Locate the cell with the specified text and output its [X, Y] center coordinate. 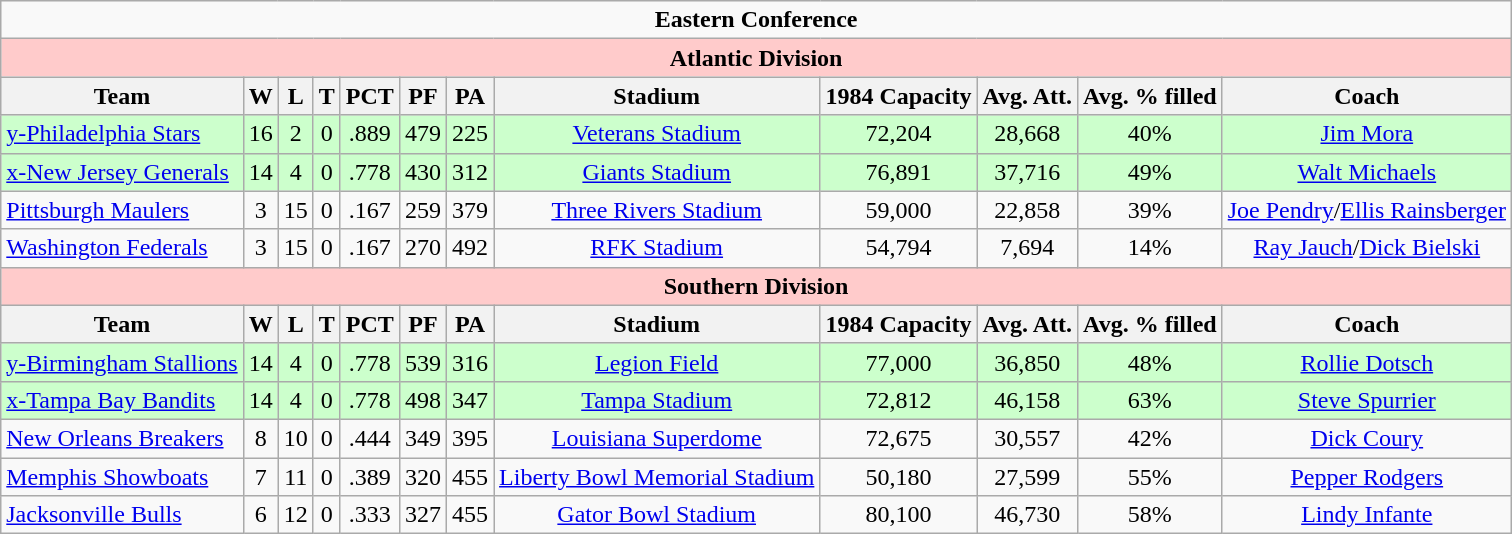
Louisiana Superdome [657, 438]
316 [470, 362]
12 [296, 515]
349 [422, 438]
Eastern Conference [756, 20]
Pepper Rodgers [1366, 477]
37,716 [1028, 172]
11 [296, 477]
.333 [370, 515]
2 [296, 134]
Atlantic Division [756, 58]
Rollie Dotsch [1366, 362]
6 [260, 515]
16 [260, 134]
RFK Stadium [657, 248]
49% [1150, 172]
55% [1150, 477]
80,100 [898, 515]
58% [1150, 515]
327 [422, 515]
x-Tampa Bay Bandits [122, 400]
76,891 [898, 172]
.389 [370, 477]
225 [470, 134]
42% [1150, 438]
x-New Jersey Generals [122, 172]
39% [1150, 210]
22,858 [1028, 210]
77,000 [898, 362]
Veterans Stadium [657, 134]
54,794 [898, 248]
New Orleans Breakers [122, 438]
Walt Michaels [1366, 172]
395 [470, 438]
Tampa Stadium [657, 400]
Memphis Showboats [122, 477]
Ray Jauch/Dick Bielski [1366, 248]
312 [470, 172]
36,850 [1028, 362]
y-Birmingham Stallions [122, 362]
Pittsburgh Maulers [122, 210]
Giants Stadium [657, 172]
270 [422, 248]
430 [422, 172]
30,557 [1028, 438]
Legion Field [657, 362]
46,730 [1028, 515]
Jim Mora [1366, 134]
Dick Coury [1366, 438]
Gator Bowl Stadium [657, 515]
50,180 [898, 477]
Three Rivers Stadium [657, 210]
Joe Pendry/Ellis Rainsberger [1366, 210]
40% [1150, 134]
479 [422, 134]
y-Philadelphia Stars [122, 134]
10 [296, 438]
539 [422, 362]
Washington Federals [122, 248]
Lindy Infante [1366, 515]
498 [422, 400]
.889 [370, 134]
27,599 [1028, 477]
Jacksonville Bulls [122, 515]
Southern Division [756, 286]
72,675 [898, 438]
14% [1150, 248]
48% [1150, 362]
8 [260, 438]
7 [260, 477]
492 [470, 248]
.444 [370, 438]
63% [1150, 400]
320 [422, 477]
72,204 [898, 134]
72,812 [898, 400]
59,000 [898, 210]
347 [470, 400]
7,694 [1028, 248]
28,668 [1028, 134]
Steve Spurrier [1366, 400]
259 [422, 210]
379 [470, 210]
46,158 [1028, 400]
Liberty Bowl Memorial Stadium [657, 477]
